Return [x, y] of the center of cell containing provided text 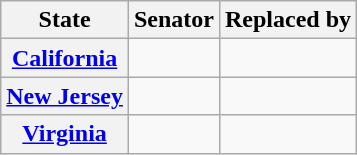
Senator [174, 20]
California [65, 58]
New Jersey [65, 96]
State [65, 20]
Replaced by [288, 20]
Virginia [65, 134]
